Identify which cell holds the provided text, then report its (X, Y) central coordinate. 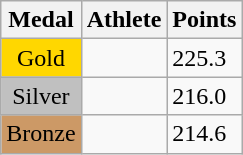
216.0 (204, 96)
Points (204, 20)
Medal (41, 20)
214.6 (204, 134)
225.3 (204, 58)
Silver (41, 96)
Gold (41, 58)
Athlete (124, 20)
Bronze (41, 134)
